Pinpoint the cell where the given text exists, returning its (X, Y) midpoint coordinate. 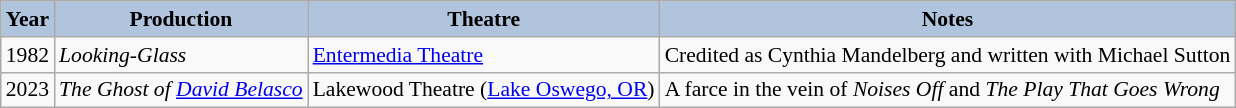
Looking-Glass (181, 55)
The Ghost of David Belasco (181, 90)
Theatre (484, 19)
Credited as Cynthia Mandelberg and written with Michael Sutton (948, 55)
A farce in the vein of Noises Off and The Play That Goes Wrong (948, 90)
Year (28, 19)
Lakewood Theatre (Lake Oswego, OR) (484, 90)
Production (181, 19)
Entermedia Theatre (484, 55)
1982 (28, 55)
2023 (28, 90)
Notes (948, 19)
